Identify which cell holds the provided text, then report its [x, y] central coordinate. 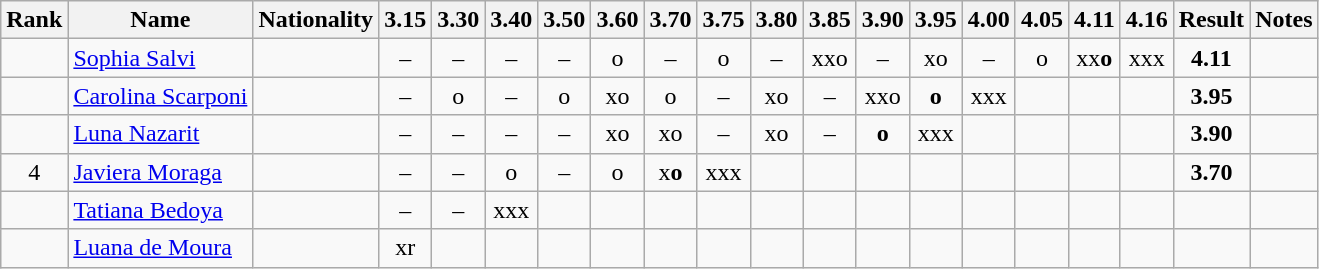
Notes [1284, 20]
4.00 [988, 20]
Luana de Moura [160, 248]
3.60 [618, 20]
xr [406, 248]
3.30 [458, 20]
Carolina Scarponi [160, 96]
Nationality [316, 20]
3.75 [724, 20]
3.15 [406, 20]
Rank [34, 20]
4 [34, 172]
Javiera Moraga [160, 172]
Tatiana Bedoya [160, 210]
3.40 [512, 20]
Result [1211, 20]
Luna Nazarit [160, 134]
3.85 [830, 20]
4.16 [1146, 20]
3.50 [564, 20]
3.80 [776, 20]
Sophia Salvi [160, 58]
4.05 [1042, 20]
Name [160, 20]
